For the text-containing cell, return its midpoint in (X, Y) coordinate format. 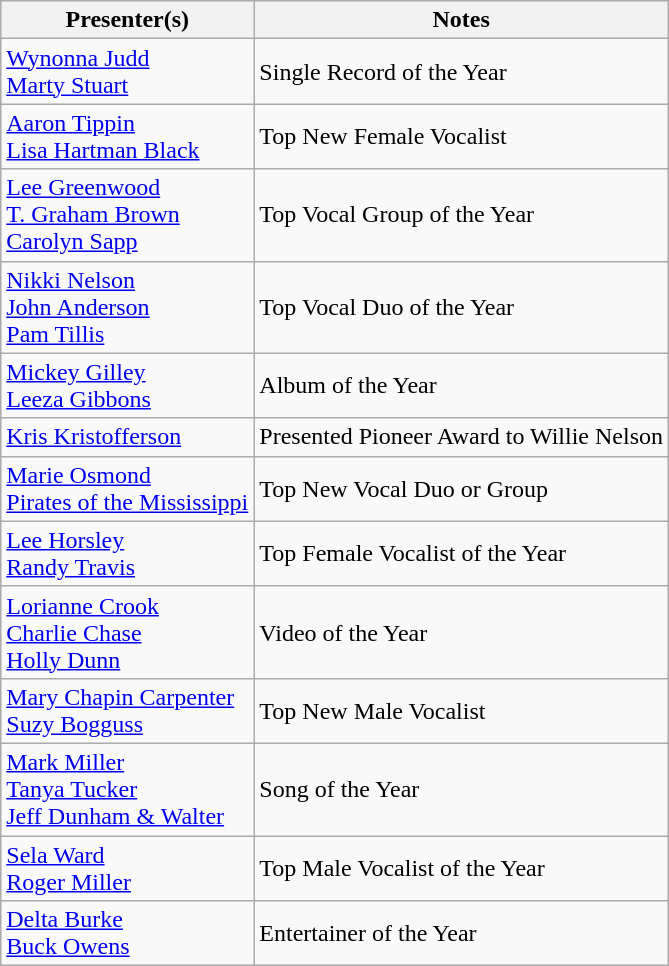
Sela WardRoger Miller (128, 868)
Mary Chapin CarpenterSuzy Bogguss (128, 710)
Top Vocal Group of the Year (462, 215)
Delta BurkeBuck Owens (128, 934)
Top Vocal Duo of the Year (462, 307)
Album of the Year (462, 386)
Single Record of the Year (462, 72)
Presenter(s) (128, 20)
Mickey GilleyLeeza Gibbons (128, 386)
Lee HorsleyRandy Travis (128, 554)
Notes (462, 20)
Marie OsmondPirates of the Mississippi (128, 488)
Wynonna JuddMarty Stuart (128, 72)
Presented Pioneer Award to Willie Nelson (462, 437)
Entertainer of the Year (462, 934)
Top New Vocal Duo or Group (462, 488)
Song of the Year (462, 789)
Nikki NelsonJohn AndersonPam Tillis (128, 307)
Video of the Year (462, 632)
Top New Male Vocalist (462, 710)
Mark MillerTanya TuckerJeff Dunham & Walter (128, 789)
Aaron TippinLisa Hartman Black (128, 136)
Kris Kristofferson (128, 437)
Top New Female Vocalist (462, 136)
Top Female Vocalist of the Year (462, 554)
Top Male Vocalist of the Year (462, 868)
Lorianne CrookCharlie ChaseHolly Dunn (128, 632)
Lee GreenwoodT. Graham BrownCarolyn Sapp (128, 215)
